Locate the cell with the specified text and output its (X, Y) center coordinate. 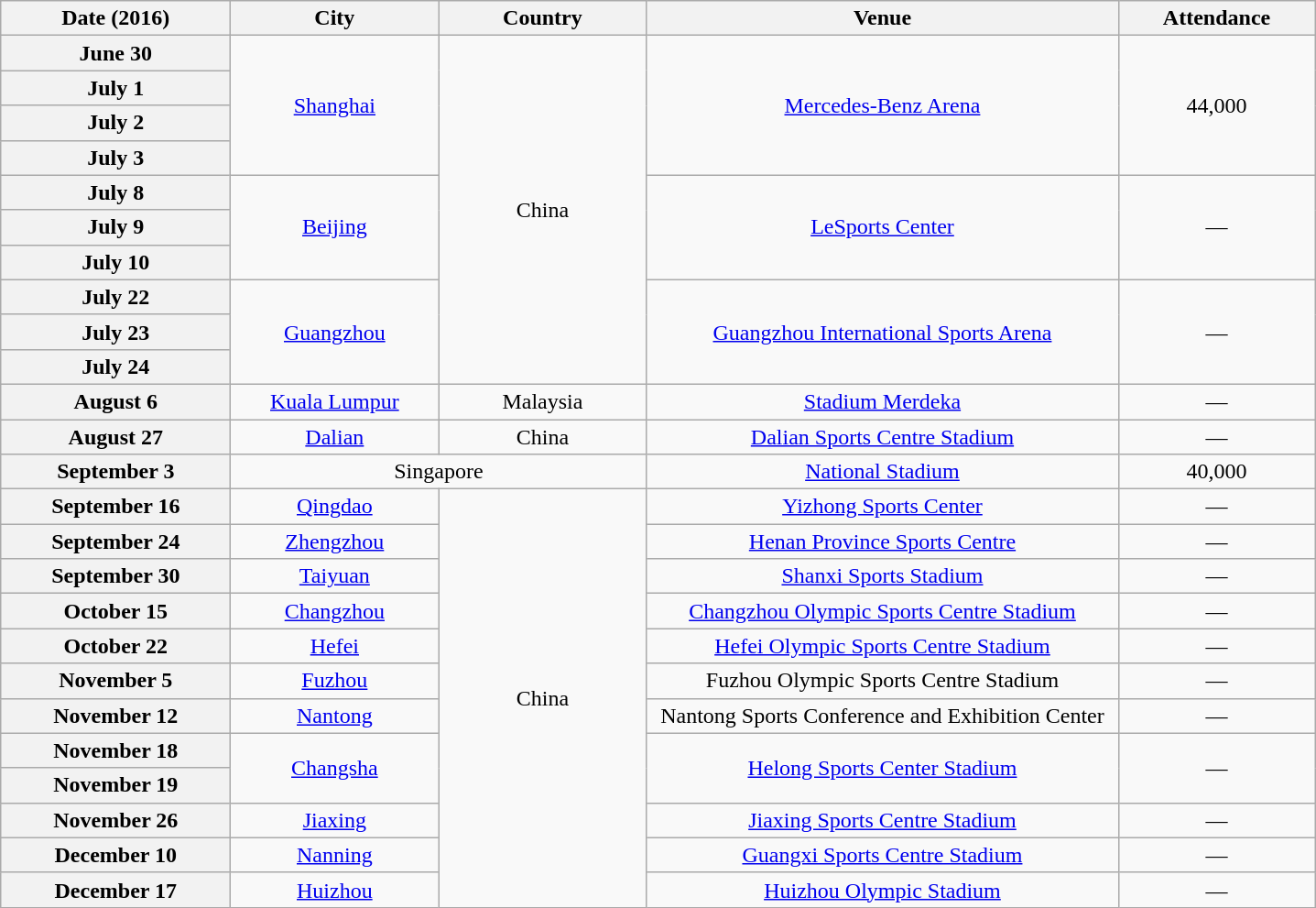
Huizhou (335, 890)
Nantong (335, 716)
Jiaxing (335, 820)
Qingdao (335, 507)
Helong Sports Center Stadium (883, 768)
Nanning (335, 855)
November 12 (115, 716)
July 1 (115, 88)
December 17 (115, 890)
September 30 (115, 576)
November 19 (115, 785)
November 18 (115, 750)
July 9 (115, 227)
Guangxi Sports Centre Stadium (883, 855)
November 26 (115, 820)
August 27 (115, 437)
July 23 (115, 332)
40,000 (1216, 472)
July 8 (115, 192)
Changsha (335, 768)
Fuzhou Olympic Sports Centre Stadium (883, 681)
August 6 (115, 401)
Attendance (1216, 18)
Huizhou Olympic Stadium (883, 890)
44,000 (1216, 105)
Dalian (335, 437)
October 15 (115, 611)
Hefei (335, 646)
September 3 (115, 472)
July 10 (115, 262)
Henan Province Sports Centre (883, 542)
Shanghai (335, 105)
Changzhou Olympic Sports Centre Stadium (883, 611)
Country (542, 18)
City (335, 18)
December 10 (115, 855)
July 2 (115, 123)
Singapore (439, 472)
Mercedes-Benz Arena (883, 105)
Dalian Sports Centre Stadium (883, 437)
Guangzhou (335, 332)
Fuzhou (335, 681)
Stadium Merdeka (883, 401)
Malaysia (542, 401)
September 16 (115, 507)
Guangzhou International Sports Arena (883, 332)
Venue (883, 18)
Changzhou (335, 611)
Kuala Lumpur (335, 401)
Beijing (335, 227)
June 30 (115, 53)
July 24 (115, 366)
Hefei Olympic Sports Centre Stadium (883, 646)
November 5 (115, 681)
LeSports Center (883, 227)
National Stadium (883, 472)
September 24 (115, 542)
Yizhong Sports Center (883, 507)
Nantong Sports Conference and Exhibition Center (883, 716)
Taiyuan (335, 576)
Shanxi Sports Stadium (883, 576)
October 22 (115, 646)
Jiaxing Sports Centre Stadium (883, 820)
Zhengzhou (335, 542)
Date (2016) (115, 18)
July 22 (115, 297)
July 3 (115, 158)
